Identify which cell holds the provided text, then report its [x, y] central coordinate. 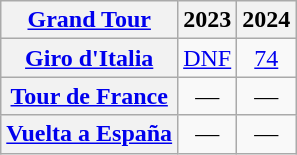
2023 [208, 20]
DNF [208, 58]
Giro d'Italia [90, 58]
2024 [266, 20]
Tour de France [90, 96]
74 [266, 58]
Grand Tour [90, 20]
Vuelta a España [90, 134]
